Pinpoint the cell where the given text exists, returning its (x, y) midpoint coordinate. 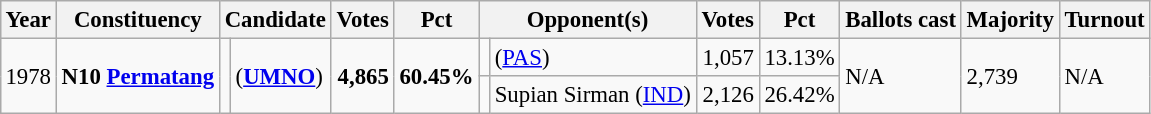
Majority (1010, 20)
4,865 (362, 76)
Year (28, 20)
(UMNO) (280, 76)
2,126 (728, 95)
1,057 (728, 57)
13.13% (800, 57)
26.42% (800, 95)
60.45% (436, 76)
Constituency (138, 20)
1978 (28, 76)
Opponent(s) (588, 20)
Turnout (1104, 20)
Candidate (275, 20)
2,739 (1010, 76)
N10 Permatang (138, 76)
(PAS) (592, 57)
Ballots cast (900, 20)
Supian Sirman (IND) (592, 95)
